Detect which cell encompasses the target text, then output its [x, y] center coordinate. 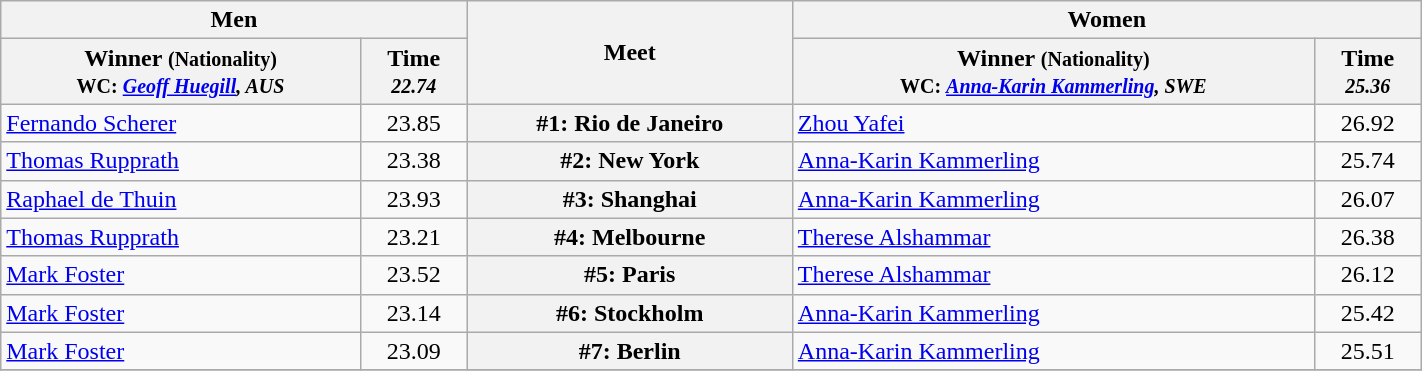
23.14 [414, 313]
#7: Berlin [630, 351]
#2: New York [630, 161]
23.93 [414, 199]
26.12 [1368, 275]
25.42 [1368, 313]
Winner (Nationality) WC: Geoff Huegill, AUS [180, 72]
#3: Shanghai [630, 199]
Time 25.36 [1368, 72]
Winner (Nationality) WC: Anna-Karin Kammerling, SWE [1053, 72]
#6: Stockholm [630, 313]
Fernando Scherer [180, 123]
23.85 [414, 123]
Zhou Yafei [1053, 123]
Meet [630, 52]
#4: Melbourne [630, 237]
#5: Paris [630, 275]
Women [1106, 20]
26.07 [1368, 199]
26.38 [1368, 237]
26.92 [1368, 123]
23.52 [414, 275]
23.09 [414, 351]
25.74 [1368, 161]
#1: Rio de Janeiro [630, 123]
25.51 [1368, 351]
Raphael de Thuin [180, 199]
23.38 [414, 161]
Time 22.74 [414, 72]
23.21 [414, 237]
Men [234, 20]
